Scan for the cell matching the given text and deliver its (x, y) coordinate at center. 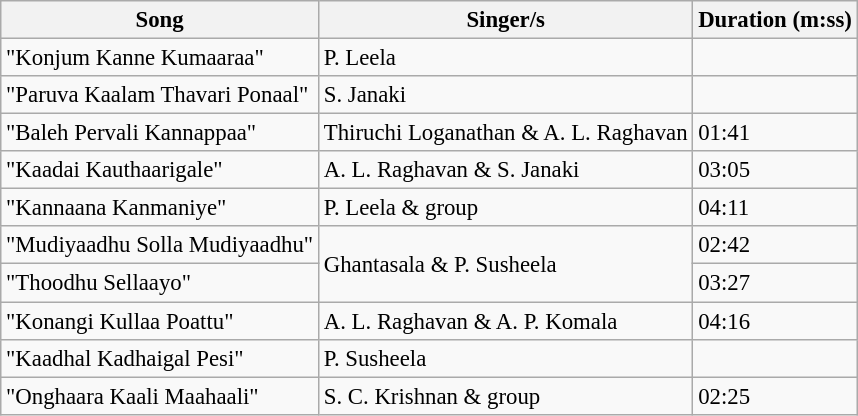
"Konangi Kullaa Poattu" (160, 321)
P. Susheela (505, 358)
Thiruchi Loganathan & A. L. Raghavan (505, 133)
"Onghaara Kaali Maahaali" (160, 396)
"Kaadai Kauthaarigale" (160, 170)
03:27 (775, 283)
04:11 (775, 208)
"Mudiyaadhu Solla Mudiyaadhu" (160, 245)
02:42 (775, 245)
"Paruva Kaalam Thavari Ponaal" (160, 95)
P. Leela & group (505, 208)
"Baleh Pervali Kannappaa" (160, 133)
S. C. Krishnan & group (505, 396)
04:16 (775, 321)
A. L. Raghavan & S. Janaki (505, 170)
02:25 (775, 396)
A. L. Raghavan & A. P. Komala (505, 321)
"Kaadhal Kadhaigal Pesi" (160, 358)
"Thoodhu Sellaayo" (160, 283)
03:05 (775, 170)
01:41 (775, 133)
"Kannaana Kanmaniye" (160, 208)
Song (160, 20)
P. Leela (505, 58)
Ghantasala & P. Susheela (505, 264)
S. Janaki (505, 95)
"Konjum Kanne Kumaaraa" (160, 58)
Duration (m:ss) (775, 20)
Singer/s (505, 20)
